Identify which cell holds the provided text, then report its [x, y] central coordinate. 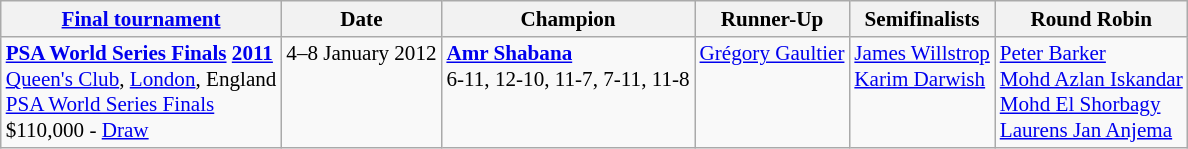
Final tournament [142, 18]
Round Robin [1092, 18]
Date [361, 18]
Semifinalists [922, 18]
Runner-Up [772, 18]
Peter Barker Mohd Azlan Iskandar Mohd El Shorbagy Laurens Jan Anjema [1092, 92]
Champion [568, 18]
Amr Shabana6-11, 12-10, 11-7, 7-11, 11-8 [568, 92]
PSA World Series Finals 2011 Queen's Club, London, EnglandPSA World Series Finals$110,000 - Draw [142, 92]
Grégory Gaultier [772, 92]
4–8 January 2012 [361, 92]
James Willstrop Karim Darwish [922, 92]
